From the cell containing the given text, extract its center point as [x, y] coordinate. 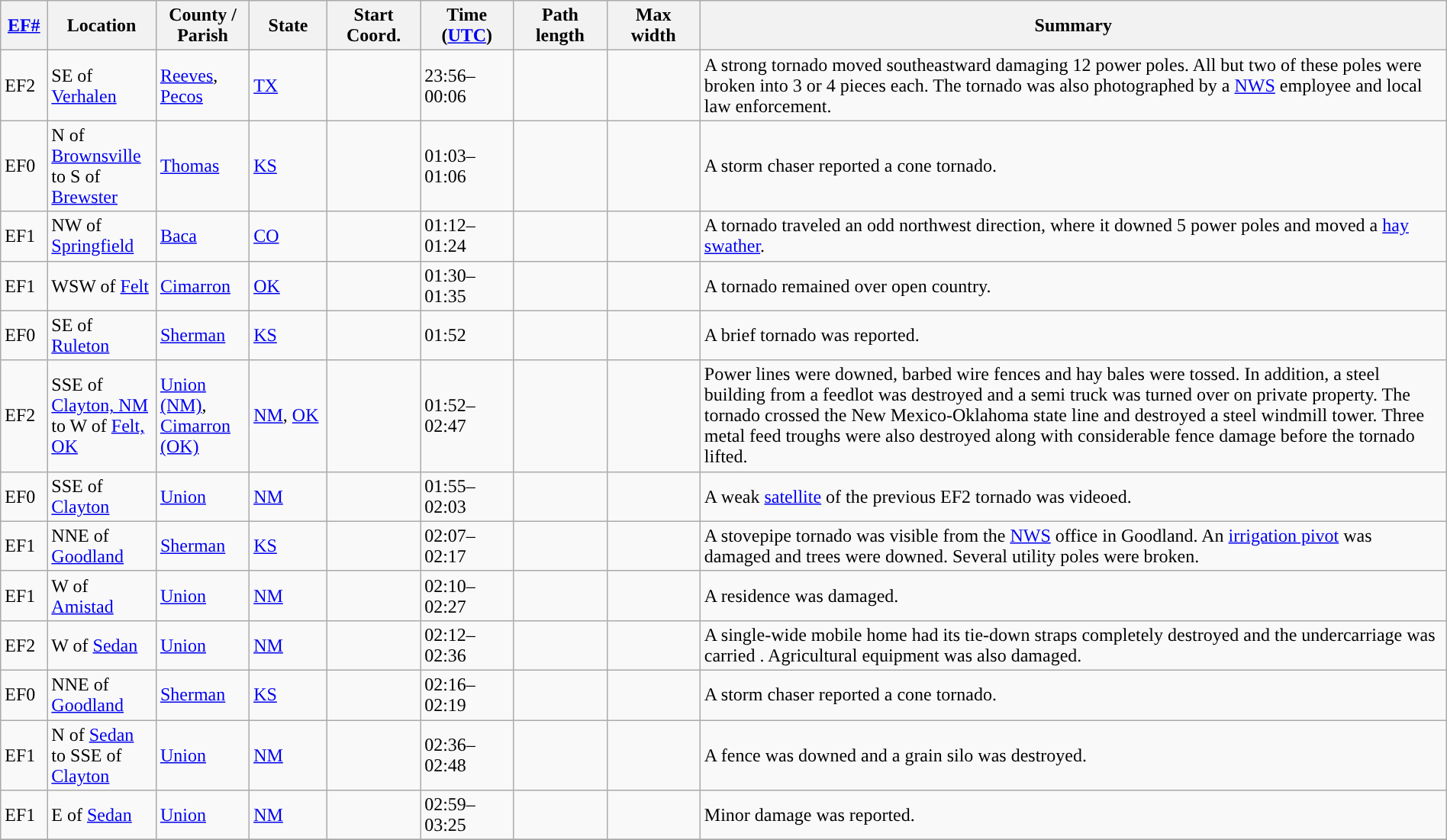
W of Sedan [102, 645]
01:52–02:47 [467, 416]
Reeves, Pecos [202, 85]
02:59–03:25 [467, 815]
A tornado remained over open country. [1073, 285]
OK [288, 285]
02:10–02:27 [467, 595]
01:55–02:03 [467, 496]
N of Sedan to SSE of Clayton [102, 755]
EF# [24, 26]
N of Brownsville to S of Brewster [102, 166]
E of Sedan [102, 815]
02:12–02:36 [467, 645]
01:30–01:35 [467, 285]
Time (UTC) [467, 26]
W of Amistad [102, 595]
Path length [560, 26]
TX [288, 85]
Thomas [202, 166]
SE of Ruleton [102, 336]
County / Parish [202, 26]
A residence was damaged. [1073, 595]
02:16–02:19 [467, 694]
23:56–00:06 [467, 85]
A single-wide mobile home had its tie-down straps completely destroyed and the undercarriage was carried . Agricultural equipment was also damaged. [1073, 645]
Start Coord. [373, 26]
02:07–02:17 [467, 546]
SE of Verhalen [102, 85]
NM, OK [288, 416]
A tornado traveled an odd northwest direction, where it downed 5 power poles and moved a hay swather. [1073, 237]
State [288, 26]
Summary [1073, 26]
01:52 [467, 336]
02:36–02:48 [467, 755]
Baca [202, 237]
01:12–01:24 [467, 237]
Minor damage was reported. [1073, 815]
SSE of Clayton, NM to W of Felt, OK [102, 416]
SSE of Clayton [102, 496]
Max width [653, 26]
Location [102, 26]
A fence was downed and a grain silo was destroyed. [1073, 755]
Union (NM), Cimarron (OK) [202, 416]
NW of Springfield [102, 237]
Cimarron [202, 285]
WSW of Felt [102, 285]
A weak satellite of the previous EF2 tornado was videoed. [1073, 496]
01:03–01:06 [467, 166]
CO [288, 237]
A brief tornado was reported. [1073, 336]
